For the text-containing cell, return its midpoint in (X, Y) coordinate format. 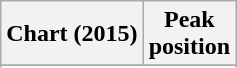
Peakposition (189, 34)
Chart (2015) (72, 34)
